Extract the [x, y] coordinate from the center of the cell holding the provided text.  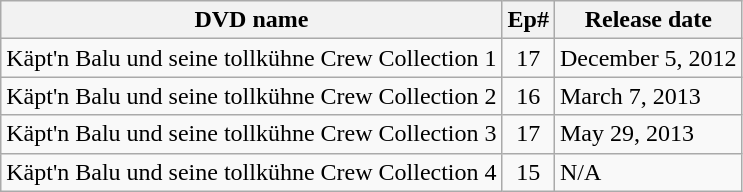
Käpt'n Balu und seine tollkühne Crew Collection 4 [252, 172]
15 [528, 172]
N/A [648, 172]
May 29, 2013 [648, 134]
DVD name [252, 20]
December 5, 2012 [648, 58]
Release date [648, 20]
Käpt'n Balu und seine tollkühne Crew Collection 3 [252, 134]
Käpt'n Balu und seine tollkühne Crew Collection 2 [252, 96]
Ep# [528, 20]
March 7, 2013 [648, 96]
16 [528, 96]
Käpt'n Balu und seine tollkühne Crew Collection 1 [252, 58]
